Capture the cell that displays the provided text and extract its (X, Y) central coordinate. 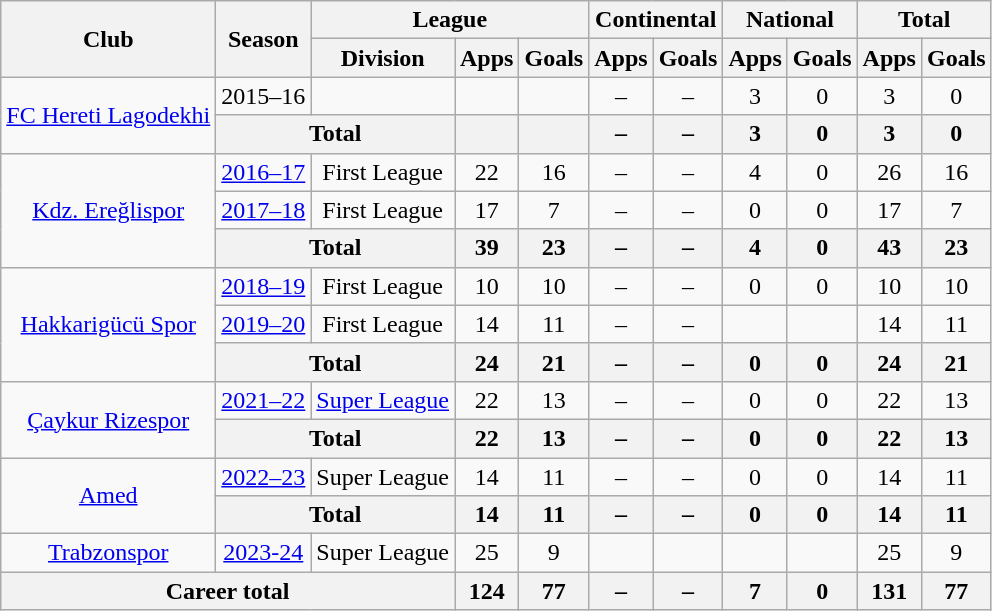
Çaykur Rizespor (108, 419)
2017–18 (264, 210)
2018–19 (264, 286)
FC Hereti Lagodekhi (108, 115)
2021–22 (264, 400)
Amed (108, 496)
2019–20 (264, 324)
Division (383, 58)
Career total (228, 591)
League (450, 20)
2023-24 (264, 553)
131 (889, 591)
39 (486, 248)
2015–16 (264, 96)
2016–17 (264, 172)
Season (264, 39)
43 (889, 248)
Trabzonspor (108, 553)
Kdz. Ereğlispor (108, 210)
National (790, 20)
Continental (656, 20)
124 (486, 591)
Club (108, 39)
2022–23 (264, 477)
26 (889, 172)
Hakkarigücü Spor (108, 324)
